Output the [X, Y] coordinate of the center of the cell containing the given text.  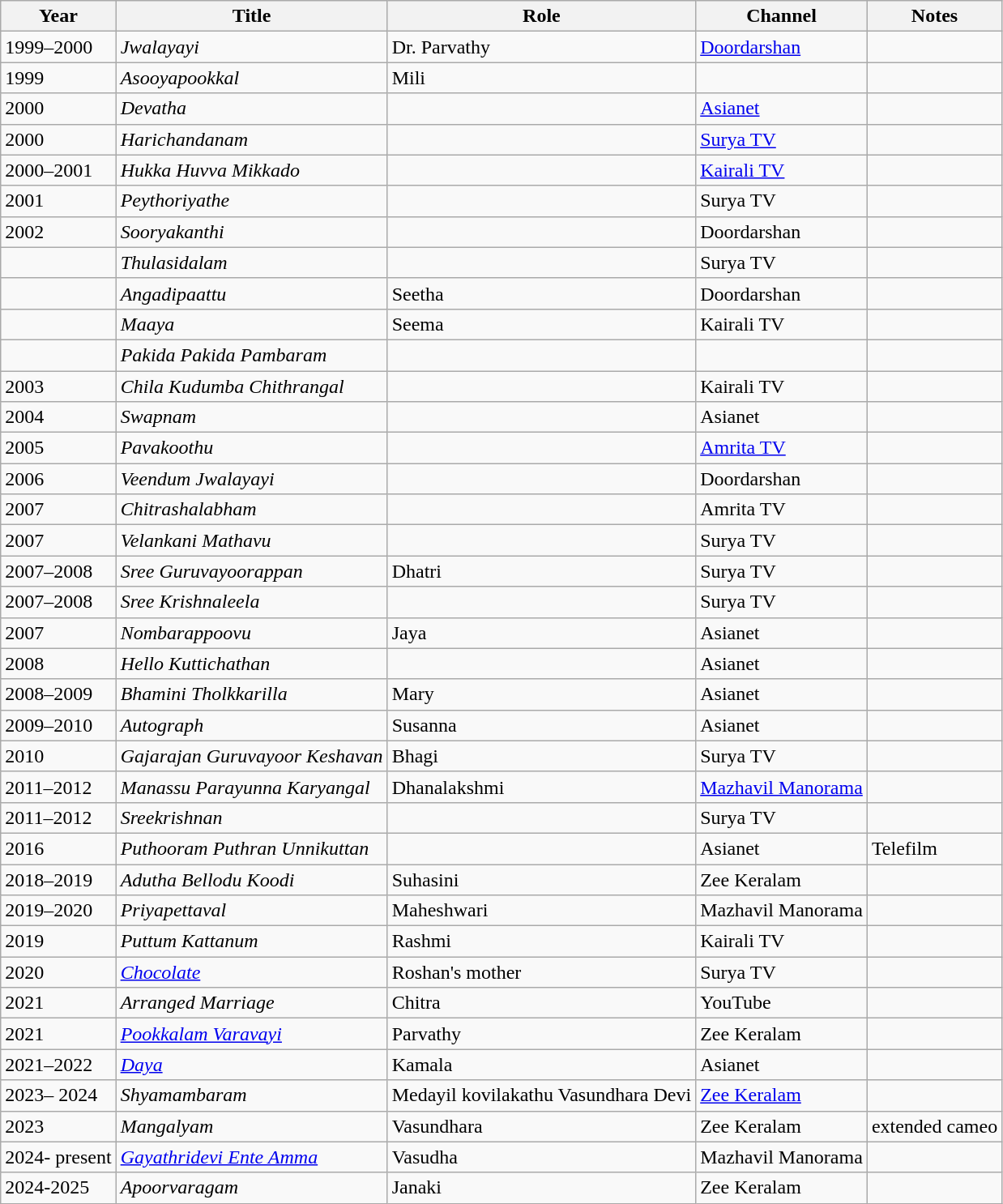
Susanna [541, 725]
YouTube [782, 1003]
Nombarappoovu [251, 633]
Sree Guruvayoorappan [251, 571]
Vasudha [541, 1157]
Sreekrishnan [251, 818]
Pookkalam Varavayi [251, 1034]
Roshan's mother [541, 972]
2018–2019 [58, 879]
Velankani Mathavu [251, 540]
Notes [934, 16]
Swapnam [251, 417]
Gayathridevi Ente Amma [251, 1157]
Peythoriyathe [251, 201]
Vasundhara [541, 1126]
Seema [541, 324]
Bhamini Tholkkarilla [251, 694]
2008–2009 [58, 694]
2021–2022 [58, 1065]
Channel [782, 16]
Kamala [541, 1065]
Bhagi [541, 756]
Suhasini [541, 879]
2023– 2024 [58, 1095]
Angadipaattu [251, 293]
Mary [541, 694]
Shyamambaram [251, 1095]
Dr. Parvathy [541, 47]
Maaya [251, 324]
Maheshwari [541, 911]
Veendum Jwalayayi [251, 479]
Chitra [541, 1003]
Chocolate [251, 972]
Priyapettaval [251, 911]
2023 [58, 1126]
2000–2001 [58, 170]
Gajarajan Guruvayoor Keshavan [251, 756]
Thulasidalam [251, 263]
Puttum Kattanum [251, 941]
Daya [251, 1065]
2019 [58, 941]
Medayil kovilakathu Vasundhara Devi [541, 1095]
2016 [58, 848]
Mangalyam [251, 1126]
2019–2020 [58, 911]
2004 [58, 417]
Rashmi [541, 941]
Apoorvaragam [251, 1188]
2008 [58, 664]
Role [541, 16]
Janaki [541, 1188]
Harichandanam [251, 139]
2010 [58, 756]
2020 [58, 972]
1999 [58, 78]
Chitrashalabham [251, 510]
2005 [58, 448]
Hello Kuttichathan [251, 664]
Dhanalakshmi [541, 787]
2001 [58, 201]
Arranged Marriage [251, 1003]
Pakida Pakida Pambaram [251, 355]
Asooyapookkal [251, 78]
Autograph [251, 725]
Sooryakanthi [251, 232]
Jwalayayi [251, 47]
Jaya [541, 633]
Puthooram Puthran Unnikuttan [251, 848]
Year [58, 16]
2002 [58, 232]
Seetha [541, 293]
Parvathy [541, 1034]
Mili [541, 78]
2003 [58, 386]
Devatha [251, 109]
Telefilm [934, 848]
Title [251, 16]
Manassu Parayunna Karyangal [251, 787]
Chila Kudumba Chithrangal [251, 386]
2009–2010 [58, 725]
Dhatri [541, 571]
1999–2000 [58, 47]
Hukka Huvva Mikkado [251, 170]
Adutha Bellodu Koodi [251, 879]
Pavakoothu [251, 448]
2006 [58, 479]
Sree Krishnaleela [251, 602]
2024- present [58, 1157]
2024-2025 [58, 1188]
extended cameo [934, 1126]
